Output the (X, Y) coordinate of the center of the cell containing the given text.  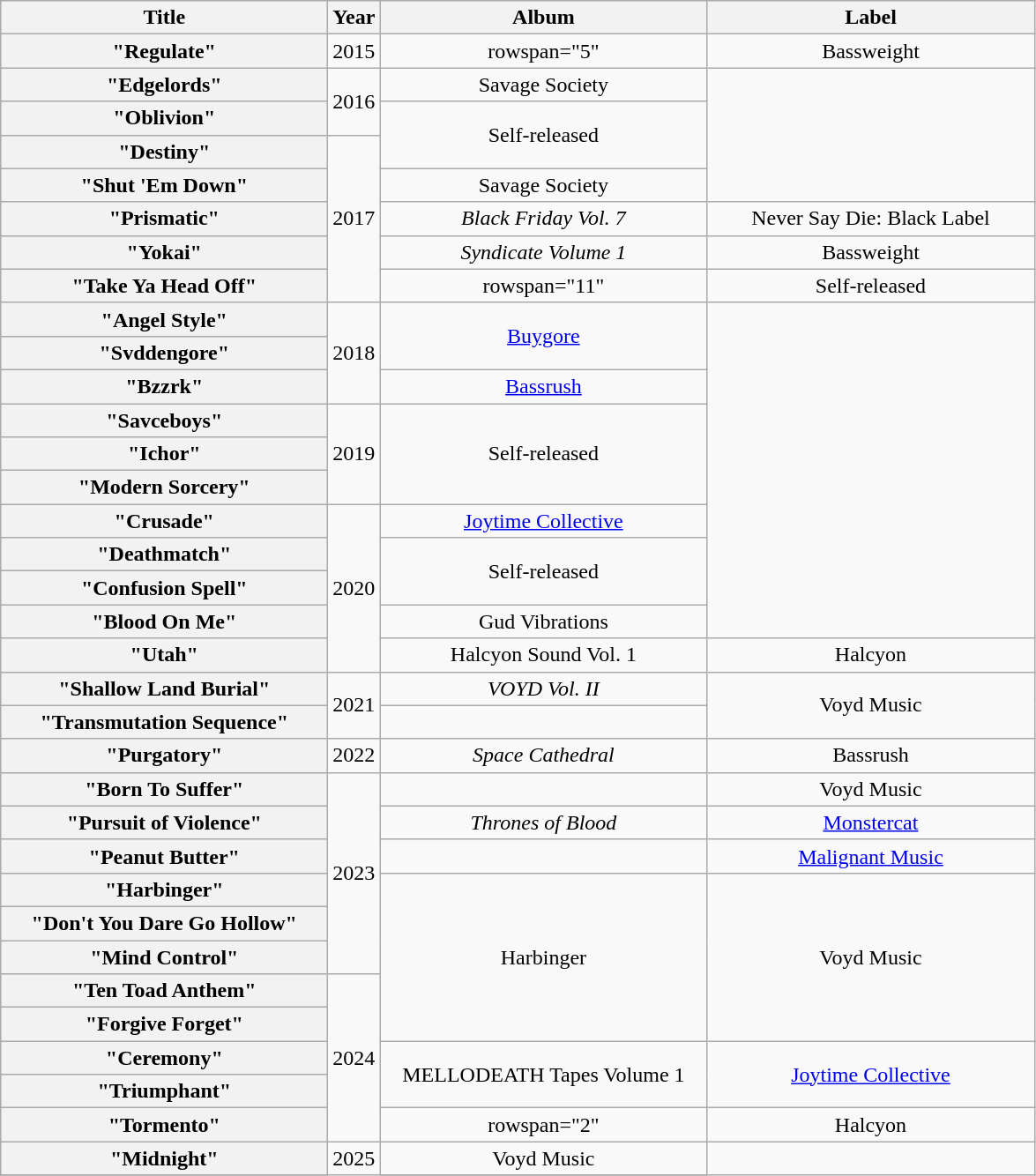
Title (164, 18)
"Modern Sorcery" (164, 488)
"Ceremony" (164, 1058)
Monstercat (871, 822)
"Svddengore" (164, 353)
Black Friday Vol. 7 (543, 219)
rowspan="11" (543, 286)
"Harbinger" (164, 889)
Thrones of Blood (543, 822)
"Don't You Dare Go Hollow" (164, 923)
Album (543, 18)
2022 (354, 755)
"Triumphant" (164, 1091)
Never Say Die: Black Label (871, 219)
"Angel Style" (164, 319)
MELLODEATH Tapes Volume 1 (543, 1075)
"Shallow Land Burial" (164, 688)
2025 (354, 1158)
"Forgive Forget" (164, 1024)
"Born To Suffer" (164, 789)
2024 (354, 1058)
Halcyon Sound Vol. 1 (543, 655)
"Prismatic" (164, 219)
"Deathmatch" (164, 555)
Year (354, 18)
"Bzzrk" (164, 386)
rowspan="2" (543, 1125)
"Crusade" (164, 521)
Gud Vibrations (543, 621)
Harbinger (543, 956)
VOYD Vol. II (543, 688)
"Ichor" (164, 454)
"Transmutation Sequence" (164, 722)
2015 (354, 51)
2017 (354, 219)
Syndicate Volume 1 (543, 252)
Label (871, 18)
"Regulate" (164, 51)
"Utah" (164, 655)
"Midnight" (164, 1158)
2019 (354, 454)
Malignant Music (871, 856)
"Tormento" (164, 1125)
"Savceboys" (164, 421)
"Purgatory" (164, 755)
"Pursuit of Violence" (164, 822)
"Shut 'Em Down" (164, 185)
"Edgelords" (164, 85)
2023 (354, 873)
2021 (354, 705)
"Peanut Butter" (164, 856)
"Blood On Me" (164, 621)
"Take Ya Head Off" (164, 286)
2016 (354, 101)
2020 (354, 588)
"Yokai" (164, 252)
2018 (354, 353)
"Ten Toad Anthem" (164, 991)
"Oblivion" (164, 118)
rowspan="5" (543, 51)
"Confusion Spell" (164, 588)
Space Cathedral (543, 755)
Buygore (543, 336)
"Mind Control" (164, 956)
"Destiny" (164, 152)
